Return (X, Y) of the center of cell containing provided text 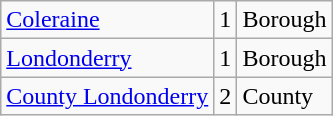
Londonderry (108, 58)
County Londonderry (108, 96)
County (284, 96)
Coleraine (108, 20)
2 (226, 96)
